Find where the given text appears and provide that cell's center as (x, y) coordinate. 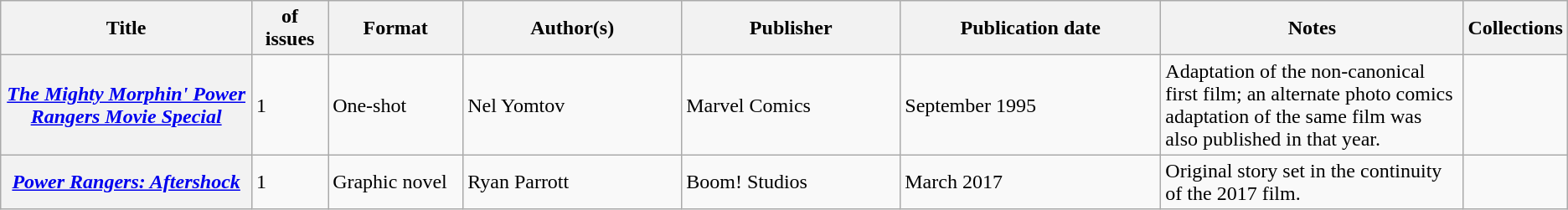
Nel Yomtov (573, 105)
Title (126, 28)
Original story set in the continuity of the 2017 film. (1312, 182)
Format (395, 28)
Publication date (1030, 28)
Publisher (791, 28)
Notes (1312, 28)
March 2017 (1030, 182)
One-shot (395, 105)
Boom! Studios (791, 182)
Graphic novel (395, 182)
Ryan Parrott (573, 182)
Collections (1515, 28)
Adaptation of the non-canonical first film; an alternate photo comics adaptation of the same film was also published in that year. (1312, 105)
Power Rangers: Aftershock (126, 182)
of issues (290, 28)
Author(s) (573, 28)
September 1995 (1030, 105)
Marvel Comics (791, 105)
The Mighty Morphin' Power Rangers Movie Special (126, 105)
